Extract the (x, y) coordinate from the center of the cell holding the provided text.  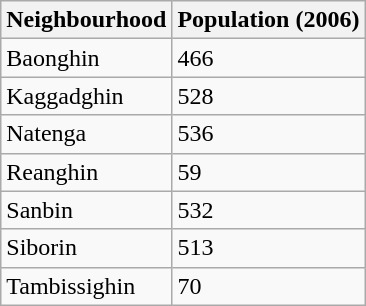
59 (268, 172)
532 (268, 210)
Reanghin (86, 172)
Neighbourhood (86, 20)
Tambissighin (86, 286)
Sanbin (86, 210)
536 (268, 134)
Siborin (86, 248)
466 (268, 58)
Baonghin (86, 58)
Population (2006) (268, 20)
Kaggadghin (86, 96)
528 (268, 96)
513 (268, 248)
Natenga (86, 134)
70 (268, 286)
